Extract the [x, y] coordinate from the center of the cell holding the provided text.  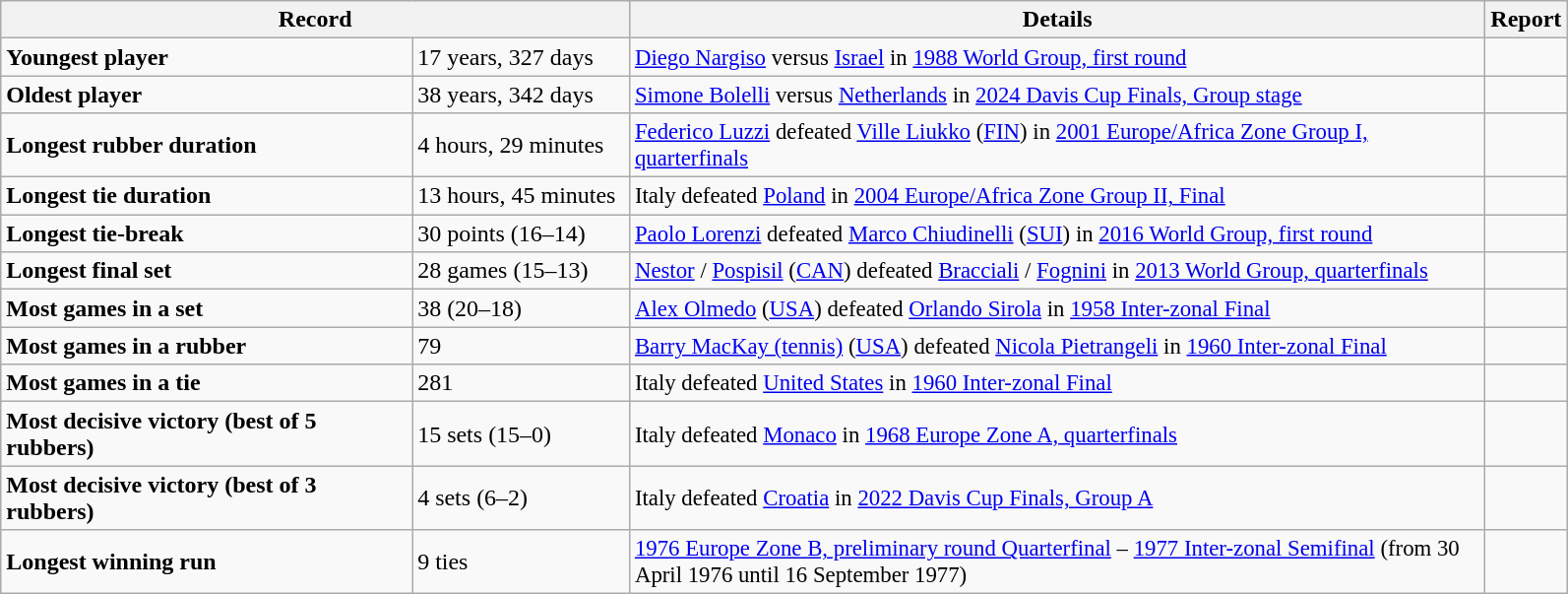
28 games (15–13) [522, 271]
Details [1057, 20]
79 [522, 346]
1976 Europe Zone B, preliminary round Quarterfinal – 1977 Inter-zonal Semifinal (from 30 April 1976 until 16 September 1977) [1057, 561]
Nestor / Pospisil (CAN) defeated Bracciali / Fognini in 2013 World Group, quarterfinals [1057, 271]
30 points (16–14) [522, 233]
4 sets (6–2) [522, 498]
Alex Olmedo (USA) defeated Orlando Sirola in 1958 Inter-zonal Final [1057, 308]
Italy defeated Monaco in 1968 Europe Zone A, quarterfinals [1057, 433]
Report [1526, 20]
Italy defeated United States in 1960 Inter-zonal Final [1057, 383]
38 years, 342 days [522, 95]
Most decisive victory (best of 5 rubbers) [207, 433]
Diego Nargiso versus Israel in 1988 World Group, first round [1057, 57]
Simone Bolelli versus Netherlands in 2024 Davis Cup Finals, Group stage [1057, 95]
17 years, 327 days [522, 57]
38 (20–18) [522, 308]
Longest final set [207, 271]
281 [522, 383]
Federico Luzzi defeated Ville Liukko (FIN) in 2001 Europe/Africa Zone Group I, quarterfinals [1057, 146]
Italy defeated Poland in 2004 Europe/Africa Zone Group II, Final [1057, 196]
Record [315, 20]
Most games in a set [207, 308]
Paolo Lorenzi defeated Marco Chiudinelli (SUI) in 2016 World Group, first round [1057, 233]
Italy defeated Croatia in 2022 Davis Cup Finals, Group A [1057, 498]
Barry MacKay (tennis) (USA) defeated Nicola Pietrangeli in 1960 Inter-zonal Final [1057, 346]
Longest winning run [207, 561]
Oldest player [207, 95]
Most decisive victory (best of 3 rubbers) [207, 498]
4 hours, 29 minutes [522, 146]
Longest rubber duration [207, 146]
Longest tie-break [207, 233]
15 sets (15–0) [522, 433]
Most games in a rubber [207, 346]
13 hours, 45 minutes [522, 196]
Youngest player [207, 57]
Most games in a tie [207, 383]
Longest tie duration [207, 196]
9 ties [522, 561]
